Search for the cell housing the specified text and yield its [X, Y] center coordinate. 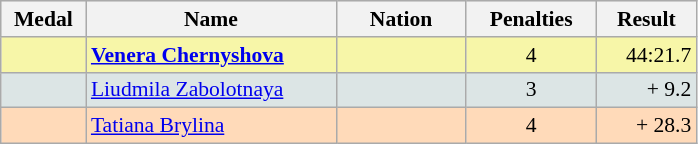
+ 9.2 [646, 90]
Nation [401, 19]
Penalties [531, 19]
44:21.7 [646, 55]
Result [646, 19]
+ 28.3 [646, 126]
Tatiana Brylina [211, 126]
Medal [44, 19]
Liudmila Zabolotnaya [211, 90]
Name [211, 19]
Venera Chernyshova [211, 55]
3 [531, 90]
